Output the [x, y] coordinate of the center of the cell containing the given text.  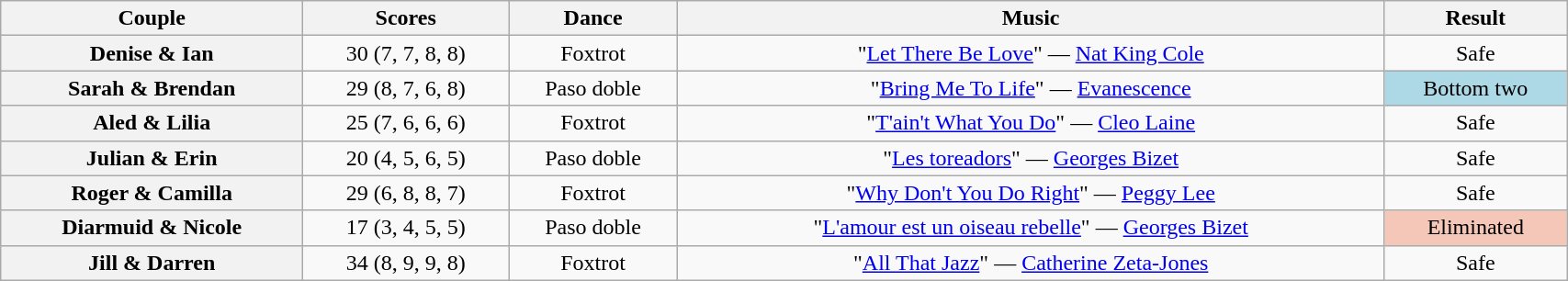
30 (7, 7, 8, 8) [406, 53]
"All That Jazz" — Catherine Zeta-Jones [1031, 263]
34 (8, 9, 9, 8) [406, 263]
"T'ain't What You Do" — Cleo Laine [1031, 123]
Couple [152, 18]
Result [1475, 18]
Bottom two [1475, 88]
Diarmuid & Nicole [152, 228]
Sarah & Brendan [152, 88]
29 (6, 8, 8, 7) [406, 193]
Denise & Ian [152, 53]
"Why Don't You Do Right" — Peggy Lee [1031, 193]
"Les toreadors" — Georges Bizet [1031, 158]
Roger & Camilla [152, 193]
Dance [593, 18]
Eliminated [1475, 228]
"Let There Be Love" — Nat King Cole [1031, 53]
Scores [406, 18]
Julian & Erin [152, 158]
Music [1031, 18]
"Bring Me To Life" — Evanescence [1031, 88]
25 (7, 6, 6, 6) [406, 123]
Jill & Darren [152, 263]
17 (3, 4, 5, 5) [406, 228]
"L'amour est un oiseau rebelle" — Georges Bizet [1031, 228]
20 (4, 5, 6, 5) [406, 158]
29 (8, 7, 6, 8) [406, 88]
Aled & Lilia [152, 123]
